Find where the given text appears and provide that cell's center as (X, Y) coordinate. 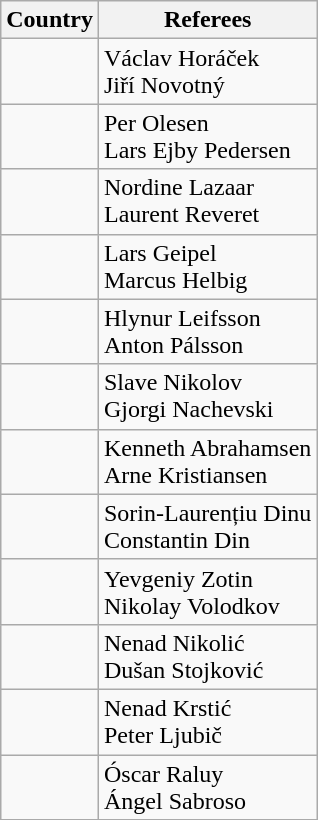
Kenneth AbrahamsenArne Kristiansen (207, 462)
Referees (207, 20)
Václav HoráčekJiří Novotný (207, 72)
Lars GeipelMarcus Helbig (207, 266)
Country (50, 20)
Nenad KrstićPeter Ljubič (207, 722)
Nordine LazaarLaurent Reveret (207, 202)
Nenad NikolićDušan Stojković (207, 656)
Óscar RaluyÁngel Sabroso (207, 786)
Slave NikolovGjorgi Nachevski (207, 396)
Per OlesenLars Ejby Pedersen (207, 136)
Yevgeniy ZotinNikolay Volodkov (207, 592)
Sorin-Laurențiu DinuConstantin Din (207, 526)
Hlynur LeifssonAnton Pálsson (207, 332)
